Capture the cell that displays the provided text and extract its (X, Y) central coordinate. 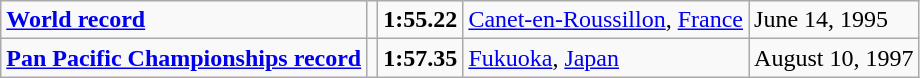
1:55.22 (420, 20)
1:57.35 (420, 58)
June 14, 1995 (834, 20)
Canet-en-Roussillon, France (606, 20)
Fukuoka, Japan (606, 58)
Pan Pacific Championships record (184, 58)
August 10, 1997 (834, 58)
World record (184, 20)
